Return the [x, y] coordinate for the center point of the cell that contains the specified text.  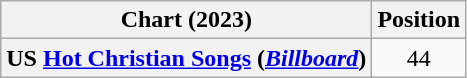
Position [419, 20]
44 [419, 58]
US Hot Christian Songs (Billboard) [186, 58]
Chart (2023) [186, 20]
